Pinpoint the cell where the given text exists, returning its [X, Y] midpoint coordinate. 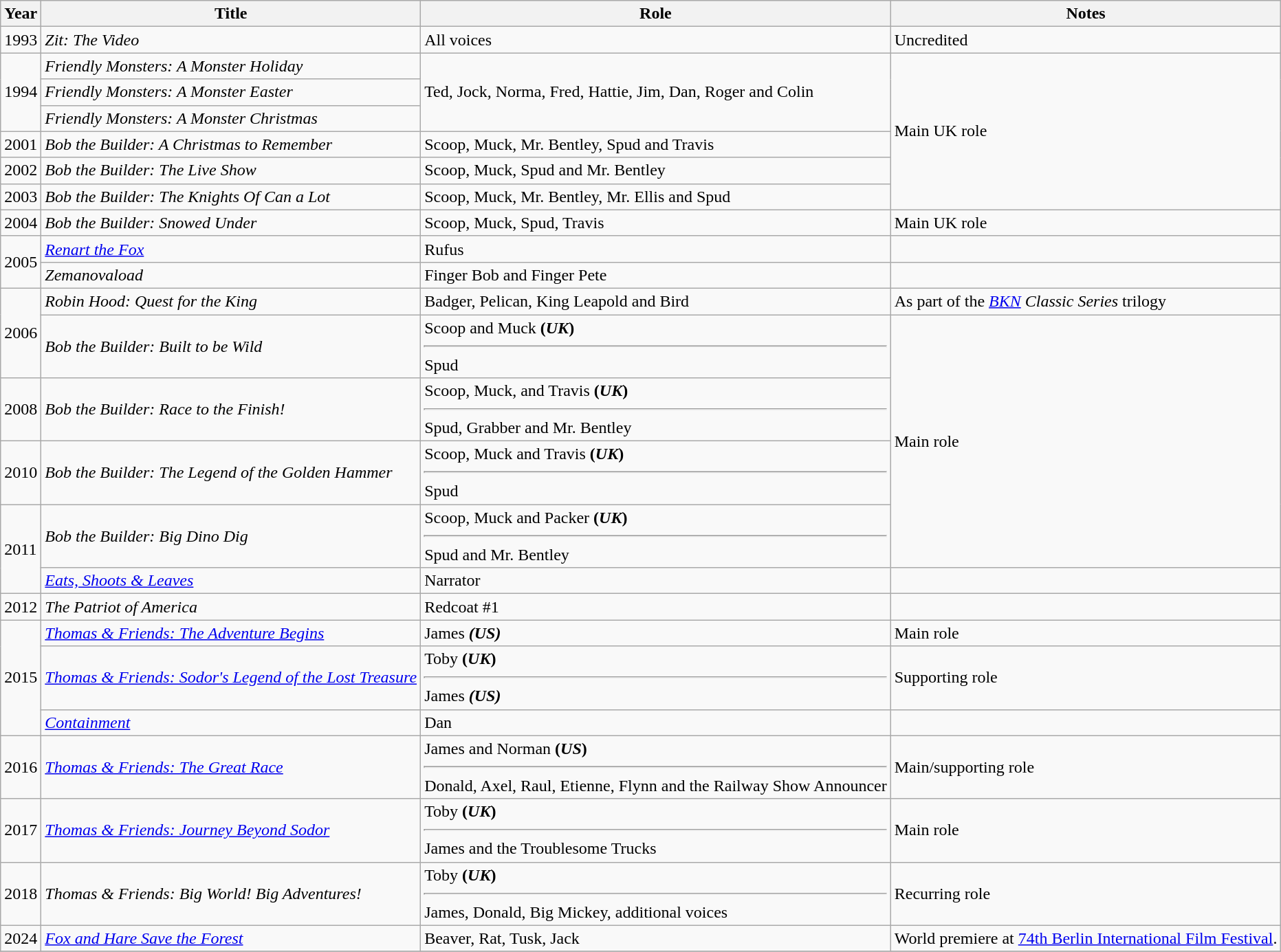
Year [21, 14]
2017 [21, 830]
2015 [21, 678]
Friendly Monsters: A Monster Christmas [231, 118]
Scoop, Muck, Mr. Bentley, Spud and Travis [656, 144]
Bob the Builder: The Knights Of Can a Lot [231, 197]
Thomas & Friends: The Adventure Begins [231, 633]
James (US) [656, 633]
2003 [21, 197]
Scoop, Muck, Spud and Mr. Bentley [656, 170]
1993 [21, 40]
Scoop and Muck (UK)Spud [656, 346]
Containment [231, 722]
Toby (UK)James (US) [656, 678]
Supporting role [1086, 678]
Recurring role [1086, 894]
1994 [21, 92]
Bob the Builder: Built to be Wild [231, 346]
Thomas & Friends: Sodor's Legend of the Lost Treasure [231, 678]
As part of the BKN Classic Series trilogy [1086, 301]
Rufus [656, 249]
Thomas & Friends: Journey Beyond Sodor [231, 830]
2004 [21, 223]
Beaver, Rat, Tusk, Jack [656, 938]
Finger Bob and Finger Pete [656, 275]
Scoop, Muck, Mr. Bentley, Mr. Ellis and Spud [656, 197]
2012 [21, 607]
Thomas & Friends: Big World! Big Adventures! [231, 894]
Scoop, Muck, Spud, Travis [656, 223]
Thomas & Friends: The Great Race [231, 767]
Narrator [656, 581]
Zit: The Video [231, 40]
2016 [21, 767]
2002 [21, 170]
Title [231, 14]
Badger, Pelican, King Leapold and Bird [656, 301]
Scoop, Muck and Travis (UK)Spud [656, 473]
2011 [21, 549]
Toby (UK)James and the Troublesome Trucks [656, 830]
Bob the Builder: Snowed Under [231, 223]
Fox and Hare Save the Forest [231, 938]
Scoop, Muck and Packer (UK) Spud and Mr. Bentley [656, 536]
2006 [21, 333]
Uncredited [1086, 40]
Robin Hood: Quest for the King [231, 301]
James and Norman (US) Donald, Axel, Raul, Etienne, Flynn and the Railway Show Announcer [656, 767]
2018 [21, 894]
2008 [21, 410]
World premiere at 74th Berlin International Film Festival. [1086, 938]
Renart the Fox [231, 249]
2001 [21, 144]
Redcoat #1 [656, 607]
2005 [21, 262]
Bob the Builder: Big Dino Dig [231, 536]
Zemanovaload [231, 275]
Eats, Shoots & Leaves [231, 581]
Scoop, Muck, and Travis (UK)Spud, Grabber and Mr. Bentley [656, 410]
Bob the Builder: The Live Show [231, 170]
Notes [1086, 14]
2010 [21, 473]
Friendly Monsters: A Monster Easter [231, 92]
2024 [21, 938]
Bob the Builder: Race to the Finish! [231, 410]
Toby (UK)James, Donald, Big Mickey, additional voices [656, 894]
The Patriot of America [231, 607]
Dan [656, 722]
Role [656, 14]
Friendly Monsters: A Monster Holiday [231, 66]
Main/supporting role [1086, 767]
Bob the Builder: The Legend of the Golden Hammer [231, 473]
Bob the Builder: A Christmas to Remember [231, 144]
Ted, Jock, Norma, Fred, Hattie, Jim, Dan, Roger and Colin [656, 92]
All voices [656, 40]
